Detect which cell encompasses the target text, then output its (x, y) center coordinate. 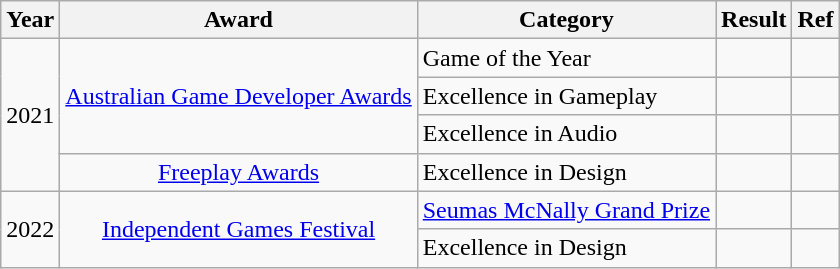
Ref (816, 20)
Year (30, 20)
Excellence in Audio (566, 134)
Independent Games Festival (238, 229)
2022 (30, 229)
Award (238, 20)
2021 (30, 115)
Game of the Year (566, 58)
Result (754, 20)
Australian Game Developer Awards (238, 96)
Category (566, 20)
Freeplay Awards (238, 172)
Excellence in Gameplay (566, 96)
Seumas McNally Grand Prize (566, 210)
